Scan for the cell matching the given text and deliver its (X, Y) coordinate at center. 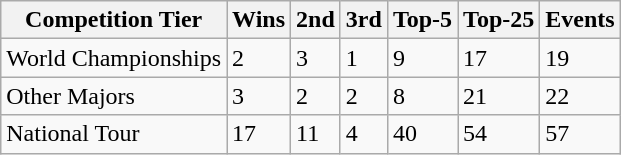
22 (580, 96)
Competition Tier (114, 20)
Top-5 (422, 20)
Other Majors (114, 96)
1 (364, 58)
4 (364, 134)
National Tour (114, 134)
Wins (259, 20)
21 (499, 96)
54 (499, 134)
9 (422, 58)
40 (422, 134)
8 (422, 96)
19 (580, 58)
11 (316, 134)
57 (580, 134)
Top-25 (499, 20)
World Championships (114, 58)
3rd (364, 20)
2nd (316, 20)
Events (580, 20)
